Return [x, y] of the center of cell containing provided text 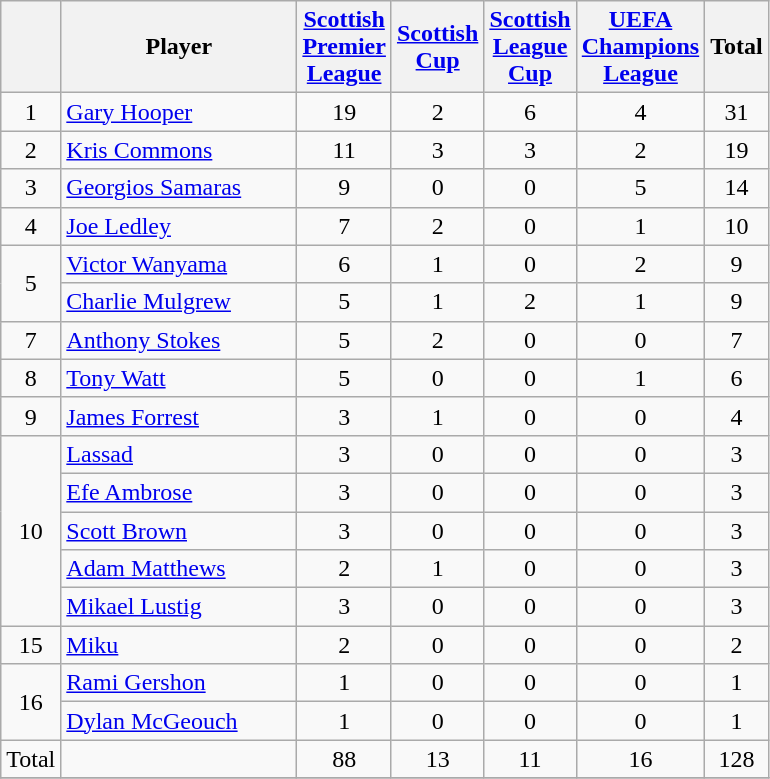
Miku [179, 645]
Mikael Lustig [179, 607]
Joe Ledley [179, 226]
Scott Brown [179, 531]
Adam Matthews [179, 569]
Anthony Stokes [179, 340]
ScottishCup [437, 47]
15 [31, 645]
James Forrest [179, 416]
Gary Hooper [179, 112]
Georgios Samaras [179, 188]
Charlie Mulgrew [179, 302]
14 [737, 188]
31 [737, 112]
ScottishLeagueCup [530, 47]
Rami Gershon [179, 683]
ScottishPremierLeague [344, 47]
Lassad [179, 454]
Tony Watt [179, 378]
88 [344, 759]
Dylan McGeouch [179, 721]
UEFAChampionsLeague [640, 47]
8 [31, 378]
Kris Commons [179, 150]
13 [437, 759]
Efe Ambrose [179, 492]
Player [179, 47]
Victor Wanyama [179, 264]
128 [737, 759]
